Output the (x, y) coordinate of the center of the cell containing the given text.  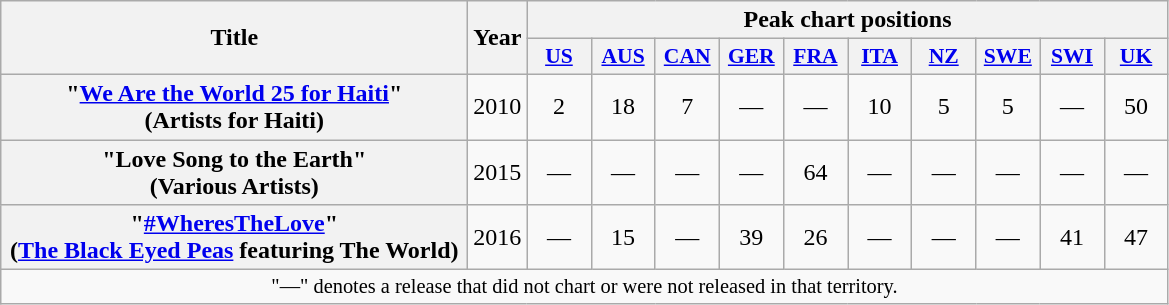
47 (1136, 238)
"—" denotes a release that did not chart or were not released in that territory. (584, 287)
NZ (944, 57)
2 (559, 106)
15 (623, 238)
AUS (623, 57)
US (559, 57)
SWI (1072, 57)
UK (1136, 57)
50 (1136, 106)
CAN (687, 57)
ITA (880, 57)
2016 (498, 238)
2010 (498, 106)
39 (751, 238)
"We Are the World 25 for Haiti"(Artists for Haiti) (234, 106)
10 (880, 106)
26 (815, 238)
Peak chart positions (848, 20)
"#WheresTheLove"(The Black Eyed Peas featuring The World) (234, 238)
7 (687, 106)
41 (1072, 238)
SWE (1008, 57)
FRA (815, 57)
Year (498, 38)
64 (815, 172)
GER (751, 57)
18 (623, 106)
"Love Song to the Earth"(Various Artists) (234, 172)
2015 (498, 172)
Title (234, 38)
